Capture the cell that displays the provided text and extract its (x, y) central coordinate. 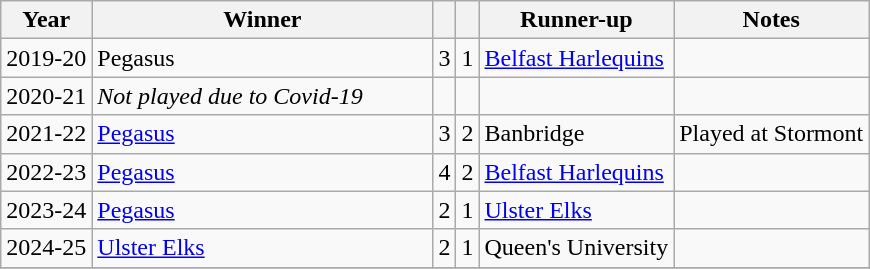
Banbridge (576, 134)
2020-21 (46, 96)
2022-23 (46, 172)
2023-24 (46, 210)
Winner (262, 20)
4 (444, 172)
2021-22 (46, 134)
Played at Stormont (772, 134)
Year (46, 20)
2019-20 (46, 58)
2024-25 (46, 248)
Not played due to Covid-19 (262, 96)
Notes (772, 20)
Queen's University (576, 248)
Runner-up (576, 20)
